Capture the cell that displays the provided text and extract its (X, Y) central coordinate. 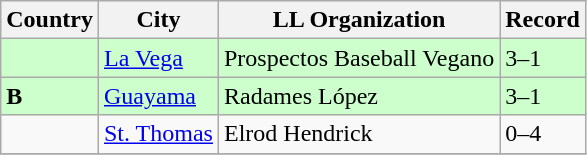
City (158, 20)
Record (543, 20)
Radames López (358, 96)
Prospectos Baseball Vegano (358, 58)
St. Thomas (158, 134)
0–4 (543, 134)
Elrod Hendrick (358, 134)
B (50, 96)
LL Organization (358, 20)
Guayama (158, 96)
La Vega (158, 58)
Country (50, 20)
